Pinpoint the cell where the given text exists, returning its (x, y) midpoint coordinate. 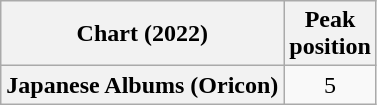
Chart (2022) (142, 34)
Japanese Albums (Oricon) (142, 85)
5 (330, 85)
Peakposition (330, 34)
